Search for the cell housing the specified text and yield its (x, y) center coordinate. 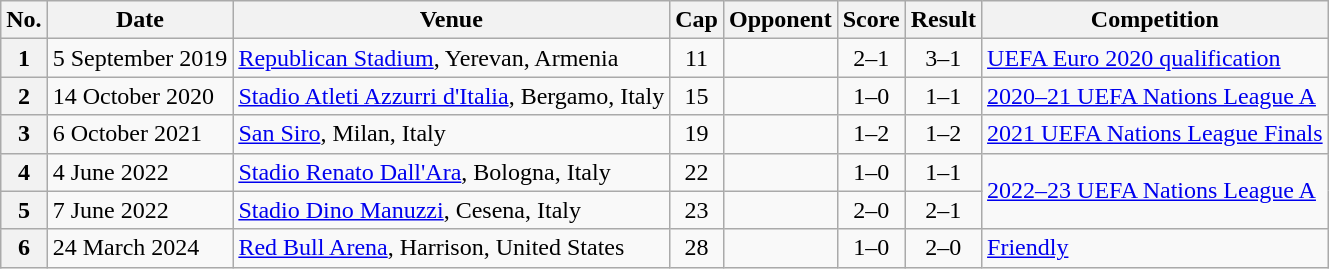
4 (24, 172)
2020–21 UEFA Nations League A (1156, 96)
7 June 2022 (140, 210)
Cap (697, 20)
4 June 2022 (140, 172)
14 October 2020 (140, 96)
Stadio Atleti Azzurri d'Italia, Bergamo, Italy (452, 96)
6 October 2021 (140, 134)
2022–23 UEFA Nations League A (1156, 191)
3 (24, 134)
15 (697, 96)
3–1 (943, 58)
UEFA Euro 2020 qualification (1156, 58)
San Siro, Milan, Italy (452, 134)
19 (697, 134)
Stadio Renato Dall'Ara, Bologna, Italy (452, 172)
24 March 2024 (140, 248)
Friendly (1156, 248)
2 (24, 96)
2021 UEFA Nations League Finals (1156, 134)
Venue (452, 20)
6 (24, 248)
Competition (1156, 20)
Result (943, 20)
1 (24, 58)
28 (697, 248)
5 (24, 210)
22 (697, 172)
Red Bull Arena, Harrison, United States (452, 248)
5 September 2019 (140, 58)
Date (140, 20)
Score (871, 20)
Opponent (780, 20)
Stadio Dino Manuzzi, Cesena, Italy (452, 210)
11 (697, 58)
Republican Stadium, Yerevan, Armenia (452, 58)
23 (697, 210)
No. (24, 20)
